Output the [X, Y] coordinate of the center of the cell containing the given text.  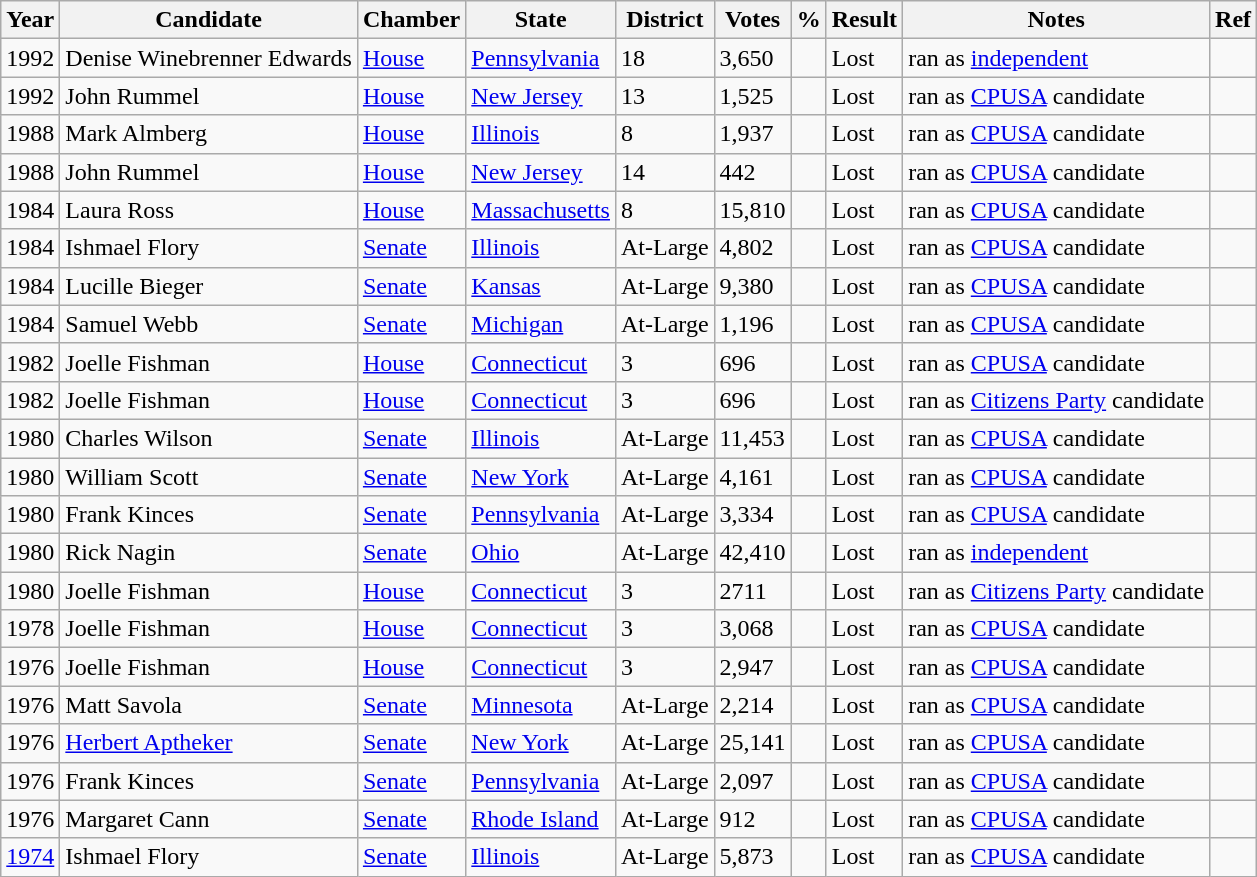
1974 [30, 857]
District [664, 20]
State [541, 20]
4,161 [752, 477]
Minnesota [541, 705]
Chamber [411, 20]
Votes [752, 20]
2,097 [752, 781]
Rick Nagin [209, 553]
Herbert Aptheker [209, 743]
3,068 [752, 629]
Mark Almberg [209, 134]
2,947 [752, 667]
% [808, 20]
912 [752, 819]
2,214 [752, 705]
1,196 [752, 324]
Massachusetts [541, 210]
442 [752, 172]
14 [664, 172]
Ohio [541, 553]
Year [30, 20]
Laura Ross [209, 210]
11,453 [752, 438]
1,525 [752, 96]
2711 [752, 591]
13 [664, 96]
Candidate [209, 20]
3,650 [752, 58]
Michigan [541, 324]
Matt Savola [209, 705]
1978 [30, 629]
Ref [1234, 20]
25,141 [752, 743]
1,937 [752, 134]
Denise Winebrenner Edwards [209, 58]
Lucille Bieger [209, 286]
3,334 [752, 515]
42,410 [752, 553]
Notes [1056, 20]
Samuel Webb [209, 324]
18 [664, 58]
5,873 [752, 857]
Charles Wilson [209, 438]
Rhode Island [541, 819]
Kansas [541, 286]
15,810 [752, 210]
Margaret Cann [209, 819]
William Scott [209, 477]
Result [864, 20]
9,380 [752, 286]
4,802 [752, 248]
